For the text-containing cell, return its midpoint in [x, y] coordinate format. 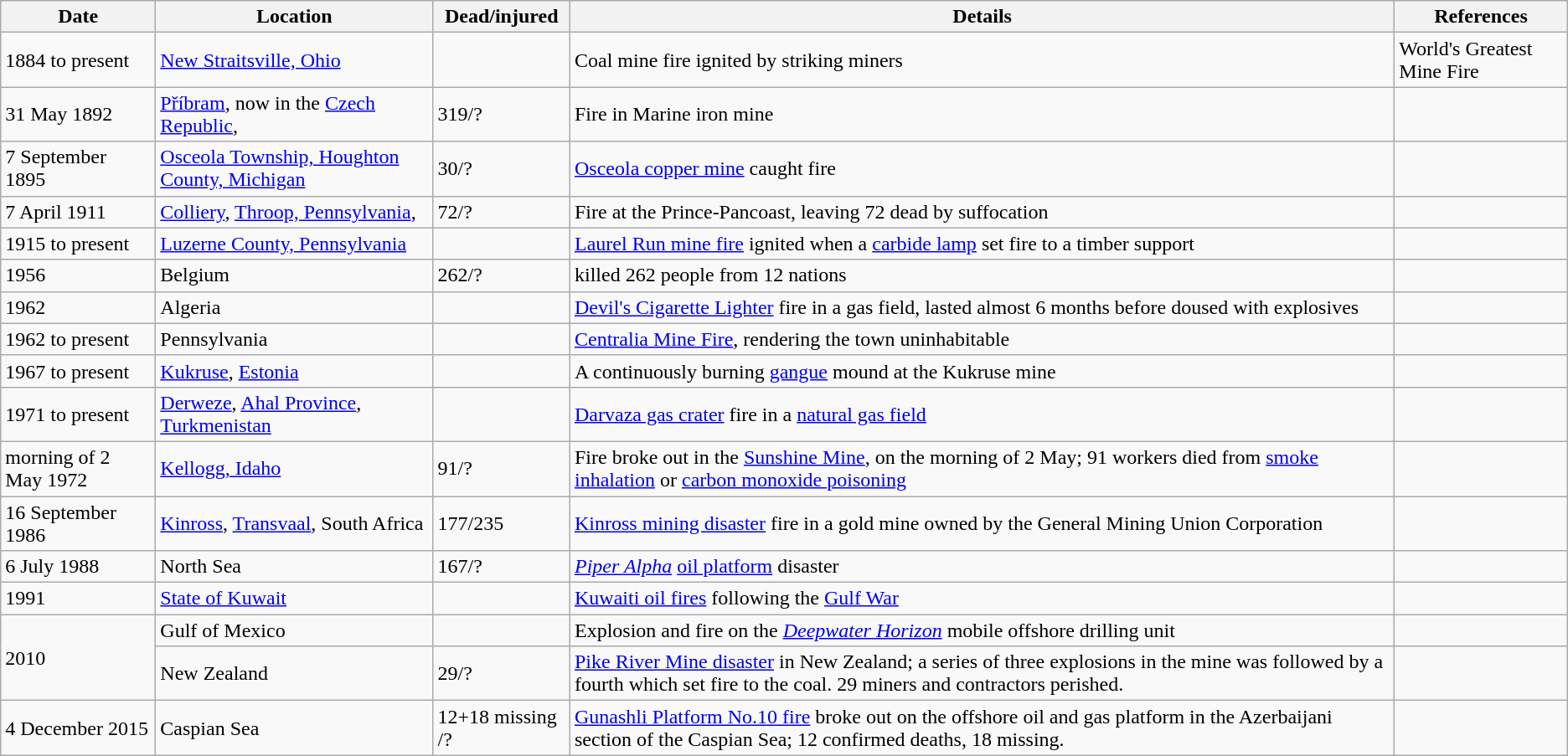
4 December 2015 [79, 728]
319/? [502, 114]
Kinross mining disaster fire in a gold mine owned by the General Mining Union Corporation [982, 522]
A continuously burning gangue mound at the Kukruse mine [982, 371]
World's Greatest Mine Fire [1481, 60]
1915 to present [79, 244]
Fire in Marine iron mine [982, 114]
Příbram, now in the Czech Republic, [295, 114]
Belgium [295, 275]
State of Kuwait [295, 599]
Kuwaiti oil fires following the Gulf War [982, 599]
Laurel Run mine fire ignited when a carbide lamp set fire to a timber support [982, 244]
Dead/injured [502, 17]
Pennsylvania [295, 339]
72/? [502, 212]
References [1481, 17]
Kukruse, Estonia [295, 371]
1991 [79, 599]
7 April 1911 [79, 212]
177/235 [502, 522]
29/? [502, 673]
morning of 2 May 1972 [79, 469]
Fire broke out in the Sunshine Mine, on the morning of 2 May; 91 workers died from smoke inhalation or carbon monoxide poisoning [982, 469]
Kinross, Transvaal, South Africa [295, 522]
killed 262 people from 12 nations [982, 275]
16 September 1986 [79, 522]
167/? [502, 567]
Osceola copper mine caught fire [982, 169]
1967 to present [79, 371]
2010 [79, 658]
1971 to present [79, 414]
Coal mine fire ignited by striking miners [982, 60]
1956 [79, 275]
Kellogg, Idaho [295, 469]
31 May 1892 [79, 114]
Location [295, 17]
Details [982, 17]
Centralia Mine Fire, rendering the town uninhabitable [982, 339]
Darvaza gas crater fire in a natural gas field [982, 414]
7 September 1895 [79, 169]
Colliery, Throop, Pennsylvania, [295, 212]
New Zealand [295, 673]
Explosion and fire on the Deepwater Horizon mobile offshore drilling unit [982, 630]
Piper Alpha oil platform disaster [982, 567]
Caspian Sea [295, 728]
North Sea [295, 567]
New Straitsville, Ohio [295, 60]
91/? [502, 469]
1962 [79, 307]
30/? [502, 169]
Gulf of Mexico [295, 630]
6 July 1988 [79, 567]
Derweze, Ahal Province, Turkmenistan [295, 414]
1962 to present [79, 339]
Devil's Cigarette Lighter fire in a gas field, lasted almost 6 months before doused with explosives [982, 307]
Date [79, 17]
Fire at the Prince-Pancoast, leaving 72 dead by suffocation [982, 212]
Osceola Township, Houghton County, Michigan [295, 169]
262/? [502, 275]
12+18 missing /? [502, 728]
1884 to present [79, 60]
Algeria [295, 307]
Luzerne County, Pennsylvania [295, 244]
